Provide the (x, y) coordinate of the cell's center where the given text is located.  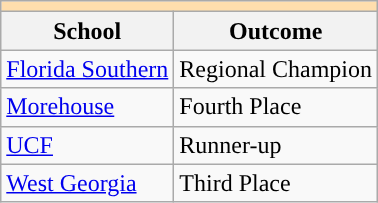
Morehouse (88, 107)
Third Place (276, 183)
Florida Southern (88, 69)
Runner-up (276, 145)
Fourth Place (276, 107)
UCF (88, 145)
Outcome (276, 31)
West Georgia (88, 183)
Regional Champion (276, 69)
School (88, 31)
